Identify which cell holds the provided text, then report its (X, Y) central coordinate. 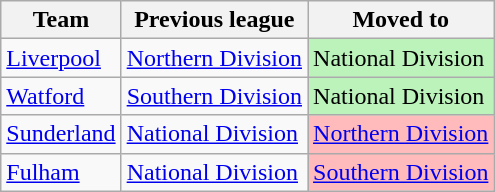
Team (61, 20)
Sunderland (61, 134)
Watford (61, 96)
Liverpool (61, 58)
Previous league (214, 20)
Moved to (401, 20)
Fulham (61, 172)
